Provide the (X, Y) coordinate of the cell's center where the given text is located.  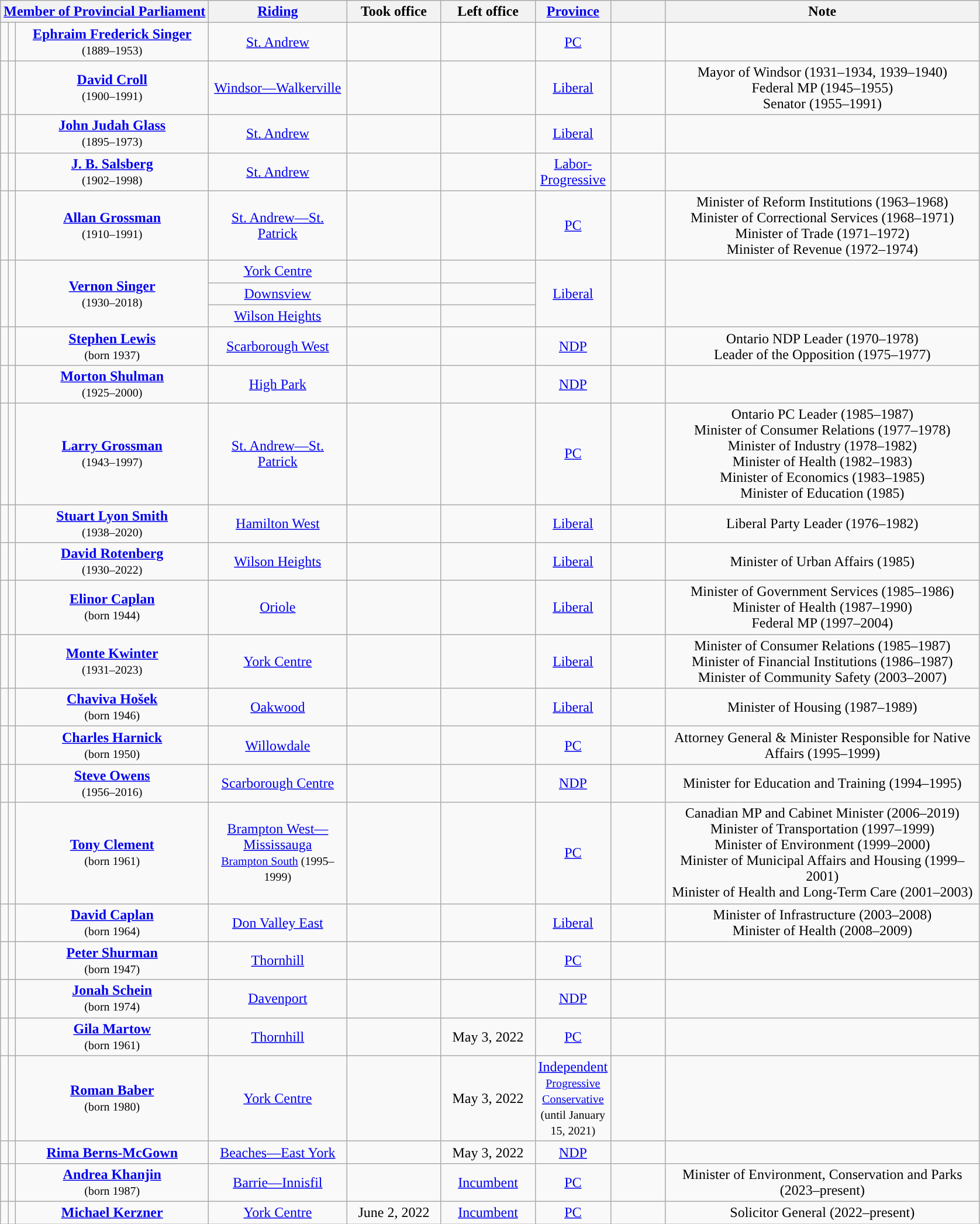
Downsview (278, 294)
Stuart Lyon Smith(1938–2020) (112, 523)
Beaches—East York (278, 1152)
Stephen Lewis(born 1937) (112, 346)
Morton Shulman(1925–2000) (112, 384)
Davenport (278, 999)
Brampton West—MississaugaBrampton South (1995–1999) (278, 853)
Elinor Caplan(born 1944) (112, 608)
Minister of Reform Institutions (1963–1968)Minister of Correctional Services (1968–1971)Minister of Trade (1971–1972)Minister of Revenue (1972–1974) (822, 226)
Ephraim Frederick Singer(1889–1953) (112, 42)
Peter Shurman(born 1947) (112, 960)
J. B. Salsberg(1902–1998) (112, 172)
Province (573, 12)
Labor-Progressive (573, 172)
Rima Berns-McGown (112, 1152)
Solicitor General (2022–present) (822, 1212)
Attorney General & Minister Responsible for Native Affairs (1995–1999) (822, 745)
Gila Martow(born 1961) (112, 1036)
Charles Harnick(born 1950) (112, 745)
Oriole (278, 608)
Note (822, 12)
Scarborough Centre (278, 784)
Jonah Schein(born 1974) (112, 999)
Hamilton West (278, 523)
Allan Grossman(1910–1991) (112, 226)
Mayor of Windsor (1931–1934, 1939–1940)Federal MP (1945–1955)Senator (1955–1991) (822, 88)
Minister of Housing (1987–1989) (822, 708)
David Caplan(born 1964) (112, 923)
Larry Grossman(1943–1997) (112, 454)
Minister of Urban Affairs (1985) (822, 561)
Michael Kerzner (112, 1212)
Chaviva Hošek(born 1946) (112, 708)
Monte Kwinter(1931–2023) (112, 661)
Minister of Consumer Relations (1985–1987)Minister of Financial Institutions (1986–1987)Minister of Community Safety (2003–2007) (822, 661)
Steve Owens(1956–2016) (112, 784)
High Park (278, 384)
Liberal Party Leader (1976–1982) (822, 523)
Oakwood (278, 708)
Minister of Government Services (1985–1986)Minister of Health (1987–1990)Federal MP (1997–2004) (822, 608)
Roman Baber(born 1980) (112, 1098)
IndependentProgressive Conservative (until January 15, 2021) (573, 1098)
June 2, 2022 (394, 1212)
Barrie—Innisfil (278, 1182)
Took office (394, 12)
Minister for Education and Training (1994–1995) (822, 784)
David Rotenberg(1930–2022) (112, 561)
Minister of Environment, Conservation and Parks (2023–present) (822, 1182)
Riding (278, 12)
John Judah Glass(1895–1973) (112, 133)
Ontario NDP Leader (1970–1978)Leader of the Opposition (1975–1977) (822, 346)
Scarborough West (278, 346)
Vernon Singer(1930–2018) (112, 294)
Tony Clement(born 1961) (112, 853)
David Croll(1900–1991) (112, 88)
Don Valley East (278, 923)
Windsor—Walkerville (278, 88)
Member of Provincial Parliament (105, 12)
Minister of Infrastructure (2003–2008)Minister of Health (2008–2009) (822, 923)
Left office (488, 12)
Andrea Khanjin(born 1987) (112, 1182)
Willowdale (278, 745)
